From the cell containing the given text, extract its center point as (x, y) coordinate. 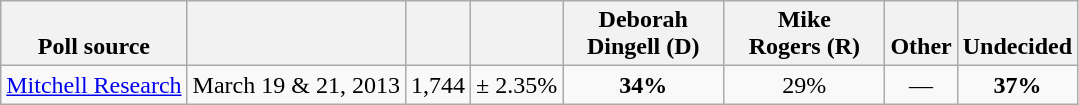
— (921, 85)
Poll source (94, 34)
37% (1017, 85)
29% (804, 85)
DeborahDingell (D) (644, 34)
MikeRogers (R) (804, 34)
March 19 & 21, 2013 (296, 85)
1,744 (438, 85)
Undecided (1017, 34)
Other (921, 34)
± 2.35% (517, 85)
34% (644, 85)
Mitchell Research (94, 85)
